For the text-containing cell, return its midpoint in [X, Y] coordinate format. 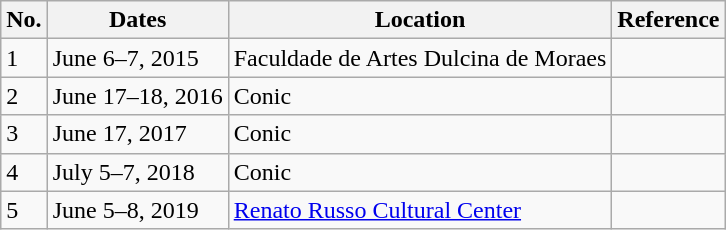
June 5–8, 2019 [138, 210]
Reference [668, 20]
June 17–18, 2016 [138, 96]
Dates [138, 20]
5 [24, 210]
Renato Russo Cultural Center [420, 210]
1 [24, 58]
June 6–7, 2015 [138, 58]
2 [24, 96]
3 [24, 134]
June 17, 2017 [138, 134]
July 5–7, 2018 [138, 172]
Faculdade de Artes Dulcina de Moraes [420, 58]
4 [24, 172]
Location [420, 20]
No. [24, 20]
